Extract the [x, y] coordinate from the center of the cell holding the provided text.  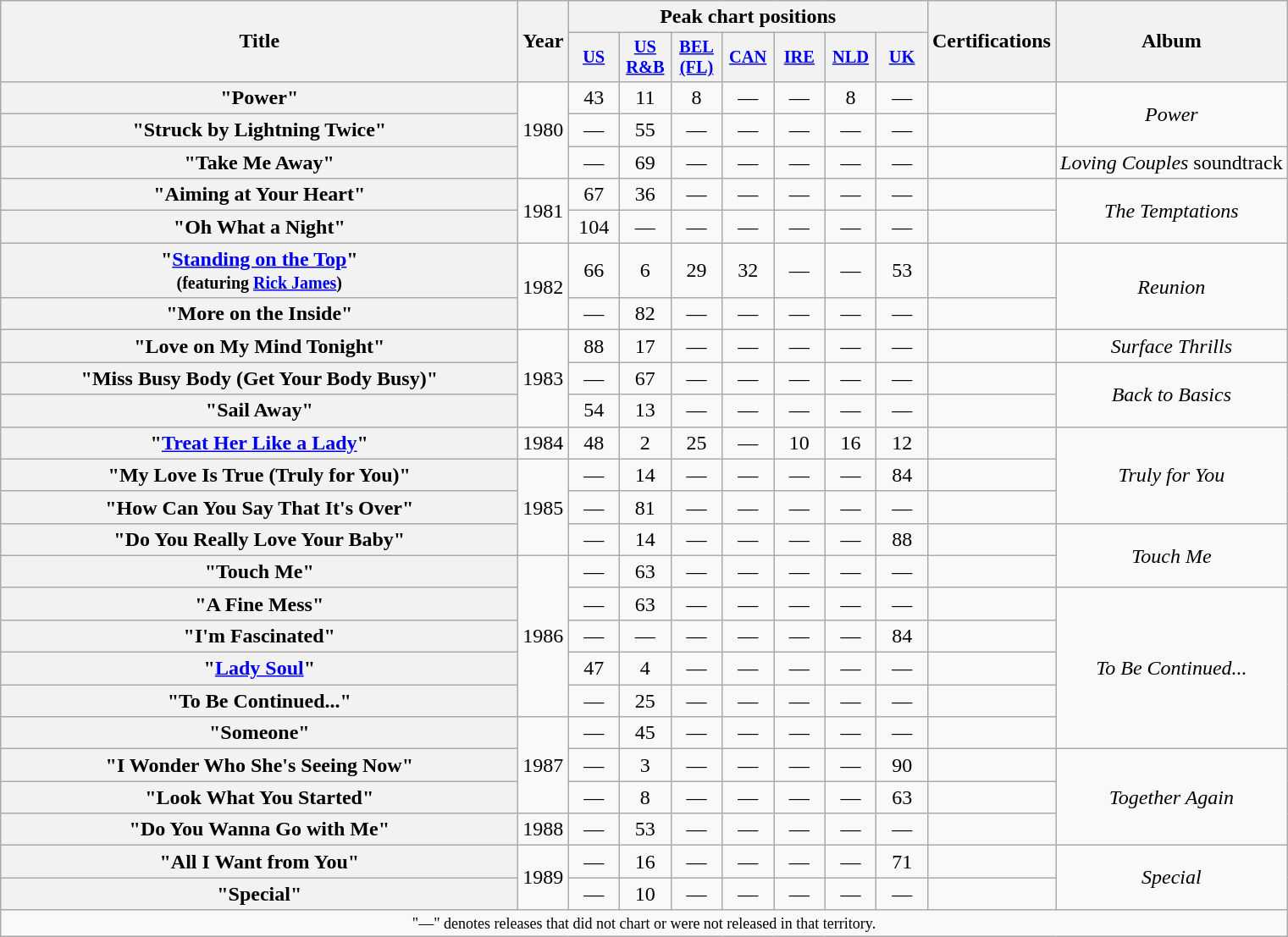
Peak chart positions [749, 17]
"More on the Inside" [259, 314]
29 [696, 271]
"Aiming at Your Heart" [259, 195]
36 [645, 195]
"Lady Soul" [259, 669]
82 [645, 314]
1985 [544, 507]
Album [1171, 41]
55 [645, 130]
Certifications [991, 41]
1980 [544, 130]
Title [259, 41]
6 [645, 271]
32 [749, 271]
"Touch Me" [259, 571]
Together Again [1171, 797]
"Standing on the Top" (featuring Rick James) [259, 271]
1988 [544, 830]
Surface Thrills [1171, 346]
Truly for You [1171, 475]
"Someone" [259, 733]
The Temptations [1171, 211]
"Treat Her Like a Lady" [259, 443]
45 [645, 733]
11 [645, 97]
BEL(FL) [696, 58]
90 [903, 765]
"All I Want from You" [259, 862]
1983 [544, 378]
1981 [544, 211]
"To Be Continued..." [259, 701]
US [594, 58]
3 [645, 765]
13 [645, 411]
IRE [799, 58]
54 [594, 411]
"A Fine Mess" [259, 604]
To Be Continued... [1171, 668]
"How Can You Say That It's Over" [259, 507]
"Look What You Started" [259, 797]
"Take Me Away" [259, 163]
48 [594, 443]
69 [645, 163]
Loving Couples soundtrack [1171, 163]
"Love on My Mind Tonight" [259, 346]
CAN [749, 58]
"Miss Busy Body (Get Your Body Busy)" [259, 378]
Year [544, 41]
"Special" [259, 894]
1987 [544, 765]
UK [903, 58]
1989 [544, 878]
NLD [850, 58]
17 [645, 346]
"I'm Fascinated" [259, 636]
43 [594, 97]
"My Love Is True (Truly for You)" [259, 475]
Touch Me [1171, 555]
"Power" [259, 97]
Back to Basics [1171, 394]
1984 [544, 443]
2 [645, 443]
"Do You Really Love Your Baby" [259, 539]
1982 [544, 286]
"Oh What a Night" [259, 227]
"—" denotes releases that did not chart or were not released in that territory. [644, 923]
USR&B [645, 58]
Power [1171, 113]
1986 [544, 636]
66 [594, 271]
"Do You Wanna Go with Me" [259, 830]
Special [1171, 878]
104 [594, 227]
4 [645, 669]
"Sail Away" [259, 411]
"I Wonder Who She's Seeing Now" [259, 765]
"Struck by Lightning Twice" [259, 130]
47 [594, 669]
Reunion [1171, 286]
71 [903, 862]
81 [645, 507]
12 [903, 443]
